Capture the cell that displays the provided text and extract its (x, y) central coordinate. 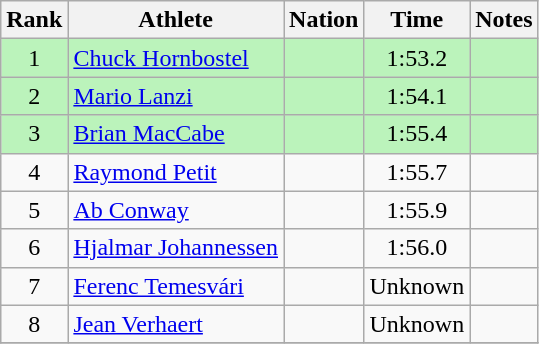
1:56.0 (417, 248)
Jean Verhaert (176, 324)
1:55.9 (417, 210)
2 (34, 96)
3 (34, 134)
Hjalmar Johannessen (176, 248)
Rank (34, 20)
Notes (504, 20)
Chuck Hornbostel (176, 58)
Ab Conway (176, 210)
Athlete (176, 20)
6 (34, 248)
5 (34, 210)
8 (34, 324)
Nation (324, 20)
1 (34, 58)
Raymond Petit (176, 172)
1:55.4 (417, 134)
1:55.7 (417, 172)
1:53.2 (417, 58)
7 (34, 286)
Mario Lanzi (176, 96)
Ferenc Temesvári (176, 286)
Time (417, 20)
4 (34, 172)
Brian MacCabe (176, 134)
1:54.1 (417, 96)
